Capture the cell that displays the provided text and extract its (x, y) central coordinate. 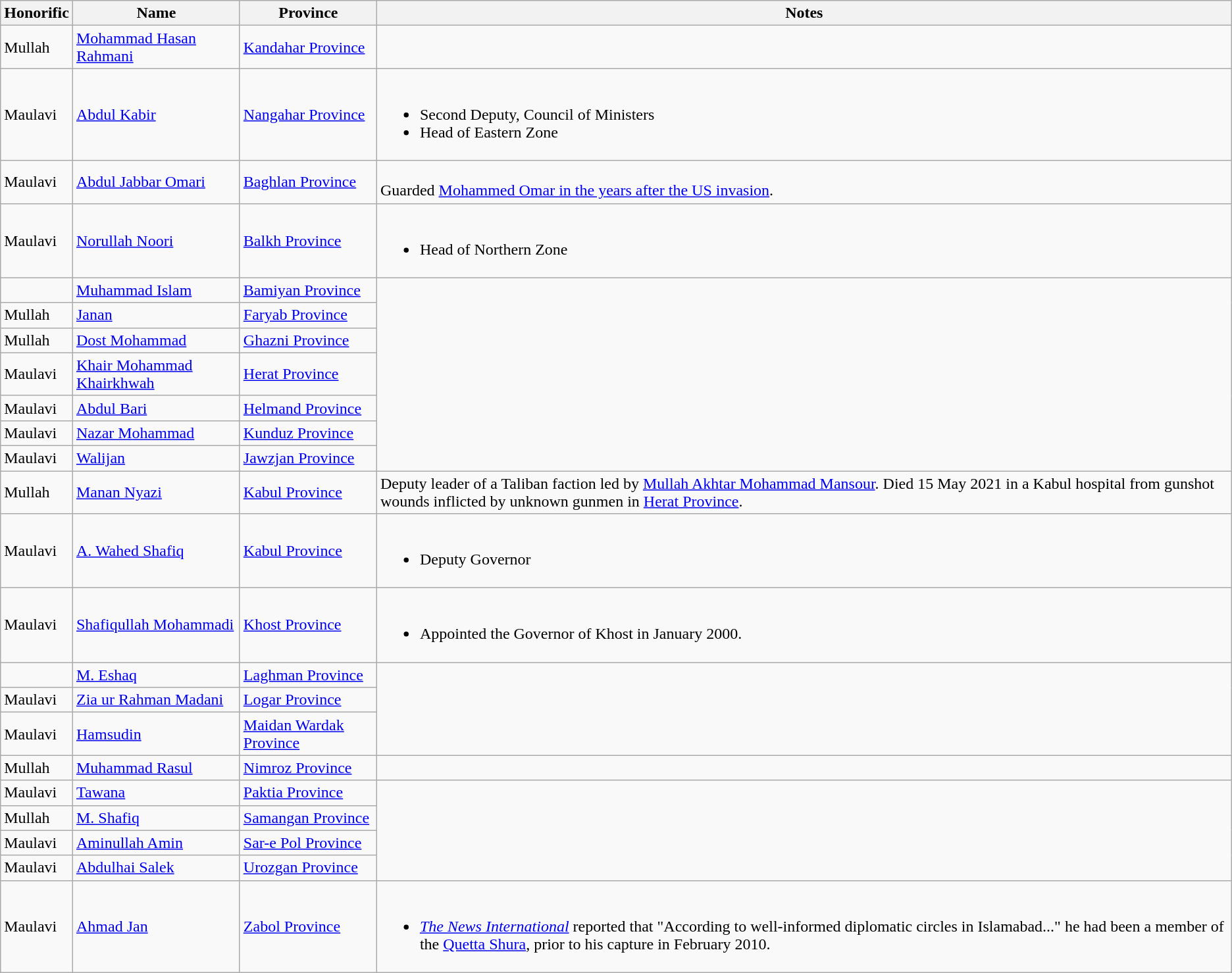
Logar Province (308, 700)
Helmand Province (308, 408)
M. Shafiq (156, 818)
Hamsudin (156, 734)
Maidan Wardak Province (308, 734)
M. Eshaq (156, 675)
Paktia Province (308, 793)
Urozgan Province (308, 868)
Muhammad Rasul (156, 768)
Norullah Noori (156, 241)
Name (156, 13)
Province (308, 13)
Khost Province (308, 625)
Balkh Province (308, 241)
Second Deputy, Council of MinistersHead of Eastern Zone (804, 114)
Baghlan Province (308, 182)
Janan (156, 315)
Mohammad Hasan Rahmani (156, 47)
Kandahar Province (308, 47)
Sar-e Pol Province (308, 843)
Dost Mohammad (156, 340)
Bamiyan Province (308, 290)
Abdul Bari (156, 408)
Walijan (156, 458)
Aminullah Amin (156, 843)
Samangan Province (308, 818)
Laghman Province (308, 675)
Nazar Mohammad (156, 433)
Deputy Governor (804, 551)
Herat Province (308, 374)
Jawzjan Province (308, 458)
Appointed the Governor of Khost in January 2000. (804, 625)
Muhammad Islam (156, 290)
Notes (804, 13)
A. Wahed Shafiq (156, 551)
Abdulhai Salek (156, 868)
Nangahar Province (308, 114)
Khair Mohammad Khairkhwah (156, 374)
Guarded Mohammed Omar in the years after the US invasion. (804, 182)
Head of Northern Zone (804, 241)
Shafiqullah Mohammadi (156, 625)
Faryab Province (308, 315)
Tawana (156, 793)
Abdul Kabir (156, 114)
Manan Nyazi (156, 492)
Honorific (37, 13)
Zia ur Rahman Madani (156, 700)
Zabol Province (308, 926)
Ghazni Province (308, 340)
Ahmad Jan (156, 926)
Kunduz Province (308, 433)
Nimroz Province (308, 768)
Abdul Jabbar Omari (156, 182)
